Return [x, y] of the center of cell containing provided text 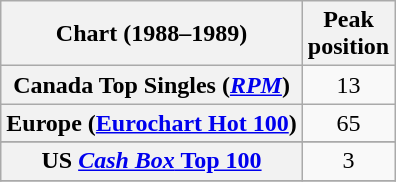
Canada Top Singles (RPM) [152, 85]
US Cash Box Top 100 [152, 161]
Chart (1988–1989) [152, 34]
3 [348, 161]
Europe (Eurochart Hot 100) [152, 123]
Peakposition [348, 34]
13 [348, 85]
65 [348, 123]
